Return [x, y] of the center of cell containing provided text 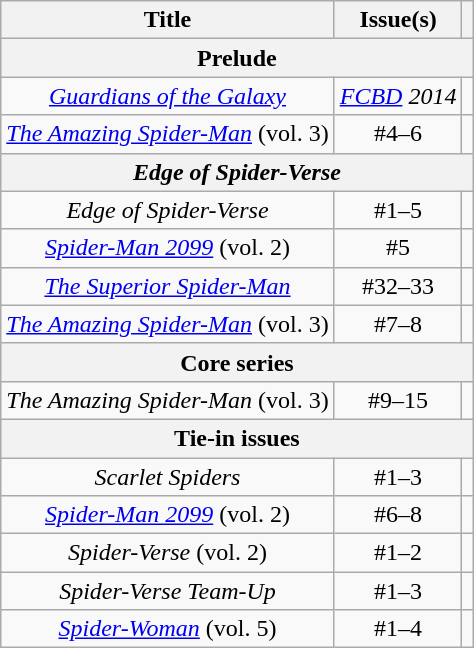
Issue(s) [398, 20]
#6–8 [398, 515]
#4–6 [398, 134]
#1–4 [398, 629]
#1–2 [398, 553]
Core series [237, 362]
#1–5 [398, 210]
Title [168, 20]
#9–15 [398, 400]
Tie-in issues [237, 438]
#32–33 [398, 286]
#7–8 [398, 324]
Spider-Woman (vol. 5) [168, 629]
Guardians of the Galaxy [168, 96]
Prelude [237, 58]
Spider-Verse Team-Up [168, 591]
Spider-Verse (vol. 2) [168, 553]
Scarlet Spiders [168, 477]
FCBD 2014 [398, 96]
The Superior Spider-Man [168, 286]
#5 [398, 248]
